Return [x, y] of the center of cell containing provided text 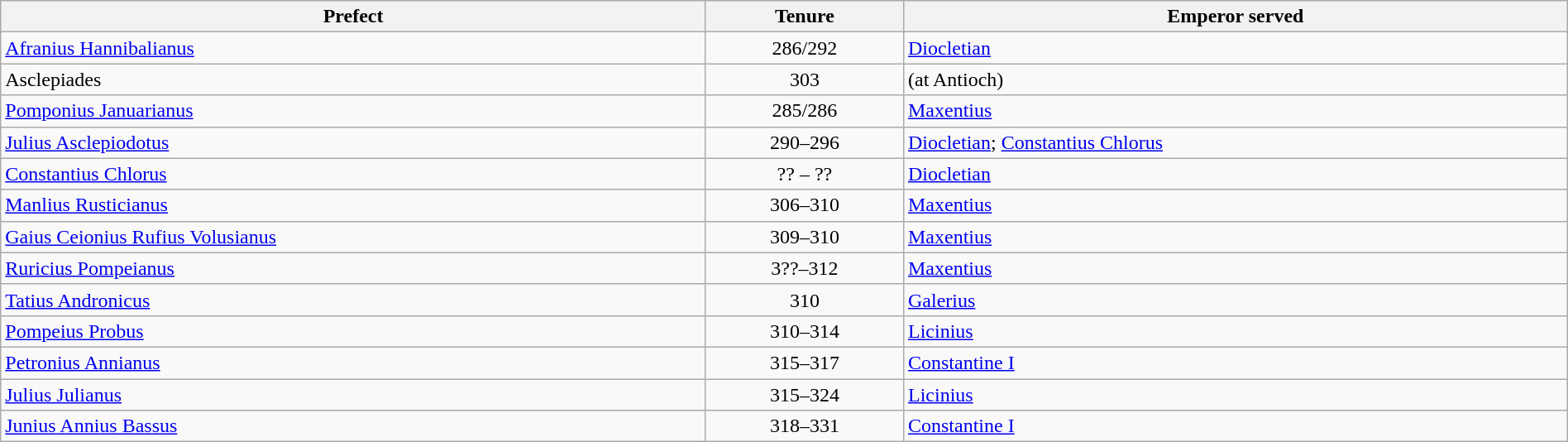
310 [804, 300]
Tatius Andronicus [354, 300]
Julius Julianus [354, 395]
290–296 [804, 142]
Ruricius Pompeianus [354, 268]
306–310 [804, 205]
Pompeius Probus [354, 331]
Gaius Ceionius Rufius Volusianus [354, 237]
(at Antioch) [1236, 79]
Tenure [804, 17]
Julius Asclepiodotus [354, 142]
Galerius [1236, 300]
318–331 [804, 426]
3??–312 [804, 268]
303 [804, 79]
285/286 [804, 111]
Diocletian; Constantius Chlorus [1236, 142]
Pomponius Januarianus [354, 111]
309–310 [804, 237]
286/292 [804, 48]
Prefect [354, 17]
315–324 [804, 395]
Emperor served [1236, 17]
Manlius Rusticianus [354, 205]
310–314 [804, 331]
Junius Annius Bassus [354, 426]
315–317 [804, 363]
Petronius Annianus [354, 363]
Afranius Hannibalianus [354, 48]
Constantius Chlorus [354, 174]
?? – ?? [804, 174]
Asclepiades [354, 79]
